Determine the (x, y) coordinate at the center of the cell enclosing the given text.  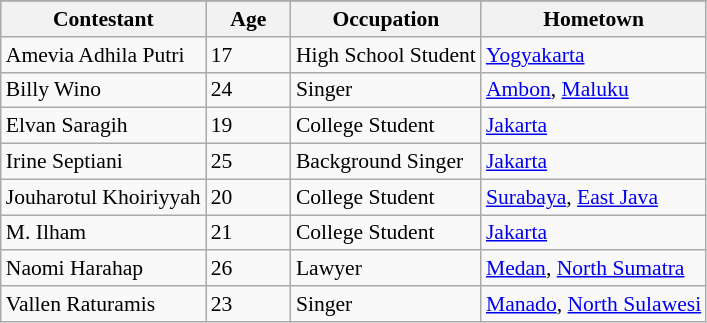
24 (248, 90)
Surabaya, East Java (594, 197)
19 (248, 126)
Medan, North Sumatra (594, 269)
25 (248, 162)
23 (248, 304)
Amevia Adhila Putri (104, 55)
Billy Wino (104, 90)
20 (248, 197)
Jouharotul Khoiriyyah (104, 197)
Yogyakarta (594, 55)
Vallen Raturamis (104, 304)
High School Student (386, 55)
Occupation (386, 19)
Manado, North Sulawesi (594, 304)
Hometown (594, 19)
Age (248, 19)
Background Singer (386, 162)
Ambon, Maluku (594, 90)
M. Ilham (104, 233)
Elvan Saragih (104, 126)
Contestant (104, 19)
17 (248, 55)
26 (248, 269)
Naomi Harahap (104, 269)
21 (248, 233)
Irine Septiani (104, 162)
Lawyer (386, 269)
